Locate the cell with the specified text and output its (x, y) center coordinate. 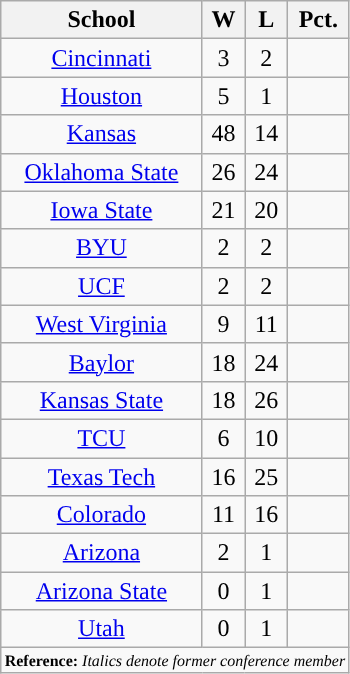
20 (266, 210)
3 (224, 58)
Iowa State (102, 210)
Baylor (102, 362)
UCF (102, 286)
9 (224, 324)
West Virginia (102, 324)
Arizona (102, 553)
6 (224, 438)
TCU (102, 438)
14 (266, 134)
School (102, 20)
48 (224, 134)
Kansas State (102, 400)
10 (266, 438)
Houston (102, 96)
25 (266, 477)
Oklahoma State (102, 172)
21 (224, 210)
5 (224, 96)
Cincinnati (102, 58)
Utah (102, 629)
Pct. (318, 20)
BYU (102, 248)
Reference: Italics denote former conference member (175, 660)
Arizona State (102, 591)
Kansas (102, 134)
Colorado (102, 515)
W (224, 20)
L (266, 20)
Texas Tech (102, 477)
